Locate the cell with the specified text and output its [X, Y] center coordinate. 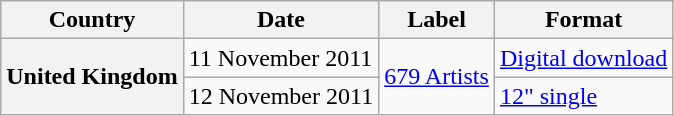
Country [92, 20]
11 November 2011 [280, 58]
12" single [583, 96]
Format [583, 20]
12 November 2011 [280, 96]
Date [280, 20]
Label [437, 20]
Digital download [583, 58]
United Kingdom [92, 77]
679 Artists [437, 77]
